Detect which cell encompasses the target text, then output its (X, Y) center coordinate. 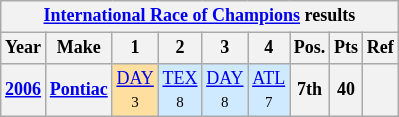
Pos. (310, 48)
2 (180, 48)
DAY8 (225, 90)
Ref (380, 48)
2006 (24, 90)
Pts (346, 48)
TEX8 (180, 90)
International Race of Champions results (200, 16)
Pontiac (78, 90)
DAY3 (135, 90)
Year (24, 48)
ATL7 (269, 90)
40 (346, 90)
7th (310, 90)
3 (225, 48)
Make (78, 48)
1 (135, 48)
4 (269, 48)
